Pinpoint the cell where the given text exists, returning its [X, Y] midpoint coordinate. 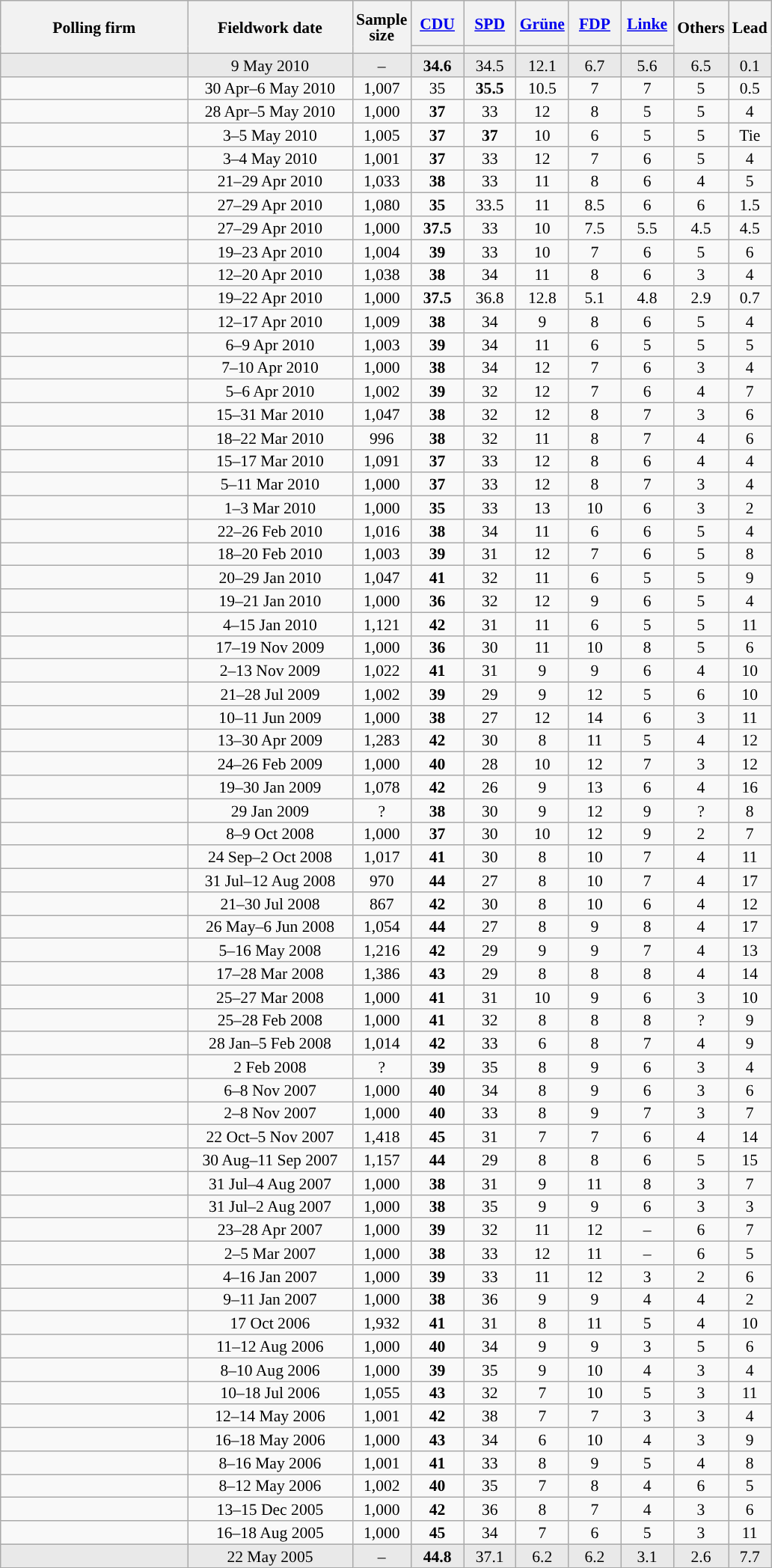
7.5 [595, 228]
12–14 May 2006 [270, 1416]
1,005 [382, 135]
2–8 Nov 2007 [270, 1114]
5.5 [647, 228]
867 [382, 904]
12–20 Apr 2010 [270, 274]
28 [490, 763]
15 [750, 1160]
1,054 [382, 927]
5–11 Mar 2010 [270, 485]
33.5 [490, 205]
16–18 Aug 2005 [270, 1533]
22–26 Feb 2010 [270, 531]
5.1 [595, 298]
1,386 [382, 973]
2 Feb 2008 [270, 1067]
996 [382, 437]
19–23 Apr 2010 [270, 251]
16 [750, 787]
1–3 Mar 2010 [270, 507]
1,009 [382, 322]
0.1 [750, 64]
22 May 2005 [270, 1555]
CDU [437, 23]
1,014 [382, 1043]
11–12 Aug 2006 [270, 1346]
25–27 Mar 2008 [270, 997]
7–10 Apr 2010 [270, 368]
1,016 [382, 531]
1,038 [382, 274]
1,091 [382, 461]
21–30 Jul 2008 [270, 904]
2–13 Nov 2009 [270, 671]
24 Sep–2 Oct 2008 [270, 858]
8–16 May 2006 [270, 1462]
17–28 Mar 2008 [270, 973]
30 Apr–6 May 2010 [270, 88]
28 Apr–5 May 2010 [270, 112]
34.5 [490, 64]
34.6 [437, 64]
20–29 Jan 2010 [270, 578]
28 Jan–5 Feb 2008 [270, 1043]
3–4 May 2010 [270, 159]
37.1 [490, 1555]
Samplesize [382, 27]
1,033 [382, 181]
31 Jul–2 Aug 2007 [270, 1206]
21–29 Apr 2010 [270, 181]
9 May 2010 [270, 64]
1,022 [382, 671]
1,283 [382, 741]
10–18 Jul 2006 [270, 1392]
0.7 [750, 298]
Grüne [542, 23]
5–6 Apr 2010 [270, 391]
18–22 Mar 2010 [270, 437]
8–10 Aug 2006 [270, 1370]
13–30 Apr 2009 [270, 741]
31 Jul–4 Aug 2007 [270, 1183]
19–30 Jan 2009 [270, 787]
1,007 [382, 88]
Tie [750, 135]
0.5 [750, 88]
30 Aug–11 Sep 2007 [270, 1160]
10.5 [542, 88]
1,932 [382, 1323]
16–18 May 2006 [270, 1440]
1,216 [382, 951]
5–16 May 2008 [270, 951]
1,080 [382, 205]
12–17 Apr 2010 [270, 322]
2–5 Mar 2007 [270, 1253]
18–20 Feb 2010 [270, 554]
Linke [647, 23]
12.1 [542, 64]
1,157 [382, 1160]
4.8 [647, 298]
1.5 [750, 205]
8–12 May 2006 [270, 1486]
19–21 Jan 2010 [270, 600]
Polling firm [94, 27]
15–17 Mar 2010 [270, 461]
5.6 [647, 64]
6–9 Apr 2010 [270, 344]
Others [701, 27]
4–16 Jan 2007 [270, 1277]
8.5 [595, 205]
2.6 [701, 1555]
19–22 Apr 2010 [270, 298]
1,078 [382, 787]
4–15 Jan 2010 [270, 624]
1,418 [382, 1136]
26 [490, 787]
8–9 Oct 2008 [270, 834]
36.8 [490, 298]
17–19 Nov 2009 [270, 647]
970 [382, 880]
10–11 Jun 2009 [270, 717]
3.1 [647, 1555]
12.8 [542, 298]
23–28 Apr 2007 [270, 1230]
35.5 [490, 88]
21–28 Jul 2009 [270, 695]
2.9 [701, 298]
1,004 [382, 251]
6–8 Nov 2007 [270, 1090]
26 May–6 Jun 2008 [270, 927]
22 Oct–5 Nov 2007 [270, 1136]
SPD [490, 23]
6.5 [701, 64]
29 Jan 2009 [270, 810]
13–15 Dec 2005 [270, 1509]
Lead [750, 27]
FDP [595, 23]
9–11 Jan 2007 [270, 1299]
44.8 [437, 1555]
3–5 May 2010 [270, 135]
7.7 [750, 1555]
1,017 [382, 858]
6.7 [595, 64]
17 Oct 2006 [270, 1323]
1,121 [382, 624]
Fieldwork date [270, 27]
15–31 Mar 2010 [270, 415]
25–28 Feb 2008 [270, 1019]
1,055 [382, 1392]
31 Jul–12 Aug 2008 [270, 880]
24–26 Feb 2009 [270, 763]
